From the cell containing the given text, extract its center point as (X, Y) coordinate. 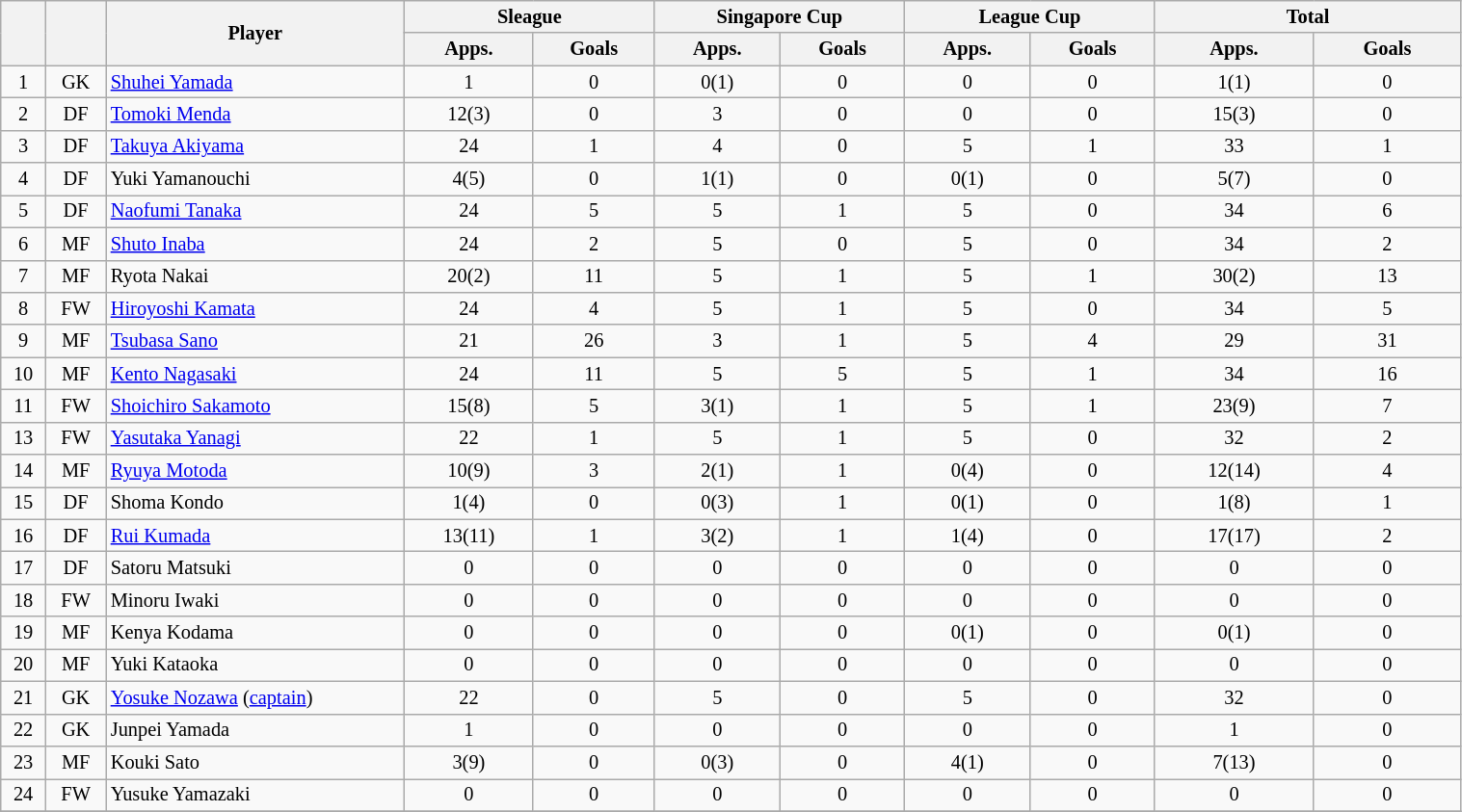
Total (1308, 16)
20(2) (469, 276)
31 (1388, 341)
1(8) (1234, 503)
23(9) (1234, 406)
Shuhei Yamada (255, 82)
15 (23, 503)
Shuto Inaba (255, 244)
Kouki Sato (255, 762)
9 (23, 341)
Takuya Akiyama (255, 146)
15(8) (469, 406)
Ryota Nakai (255, 276)
12(3) (469, 114)
3(9) (469, 762)
Yasutaka Yanagi (255, 438)
4(1) (968, 762)
19 (23, 633)
Kento Nagasaki (255, 374)
Shoichiro Sakamoto (255, 406)
3(1) (717, 406)
Tomoki Menda (255, 114)
13(11) (469, 536)
4(5) (469, 179)
17(17) (1234, 536)
10(9) (469, 471)
Shoma Kondo (255, 503)
12(14) (1234, 471)
Yusuke Yamazaki (255, 795)
29 (1234, 341)
Junpei Yamada (255, 730)
20 (23, 665)
Tsubasa Sano (255, 341)
Yosuke Nozawa (captain) (255, 697)
8 (23, 308)
18 (23, 600)
17 (23, 567)
23 (23, 762)
7(13) (1234, 762)
Yuki Kataoka (255, 665)
0(4) (968, 471)
Player (255, 33)
Yuki Yamanouchi (255, 179)
5(7) (1234, 179)
Singapore Cup (780, 16)
Kenya Kodama (255, 633)
26 (594, 341)
Satoru Matsuki (255, 567)
Ryuya Motoda (255, 471)
30(2) (1234, 276)
Sleague (530, 16)
Minoru Iwaki (255, 600)
3(2) (717, 536)
33 (1234, 146)
Rui Kumada (255, 536)
10 (23, 374)
League Cup (1030, 16)
15(3) (1234, 114)
Naofumi Tanaka (255, 211)
Hiroyoshi Kamata (255, 308)
2(1) (717, 471)
14 (23, 471)
